Detect which cell encompasses the target text, then output its (x, y) center coordinate. 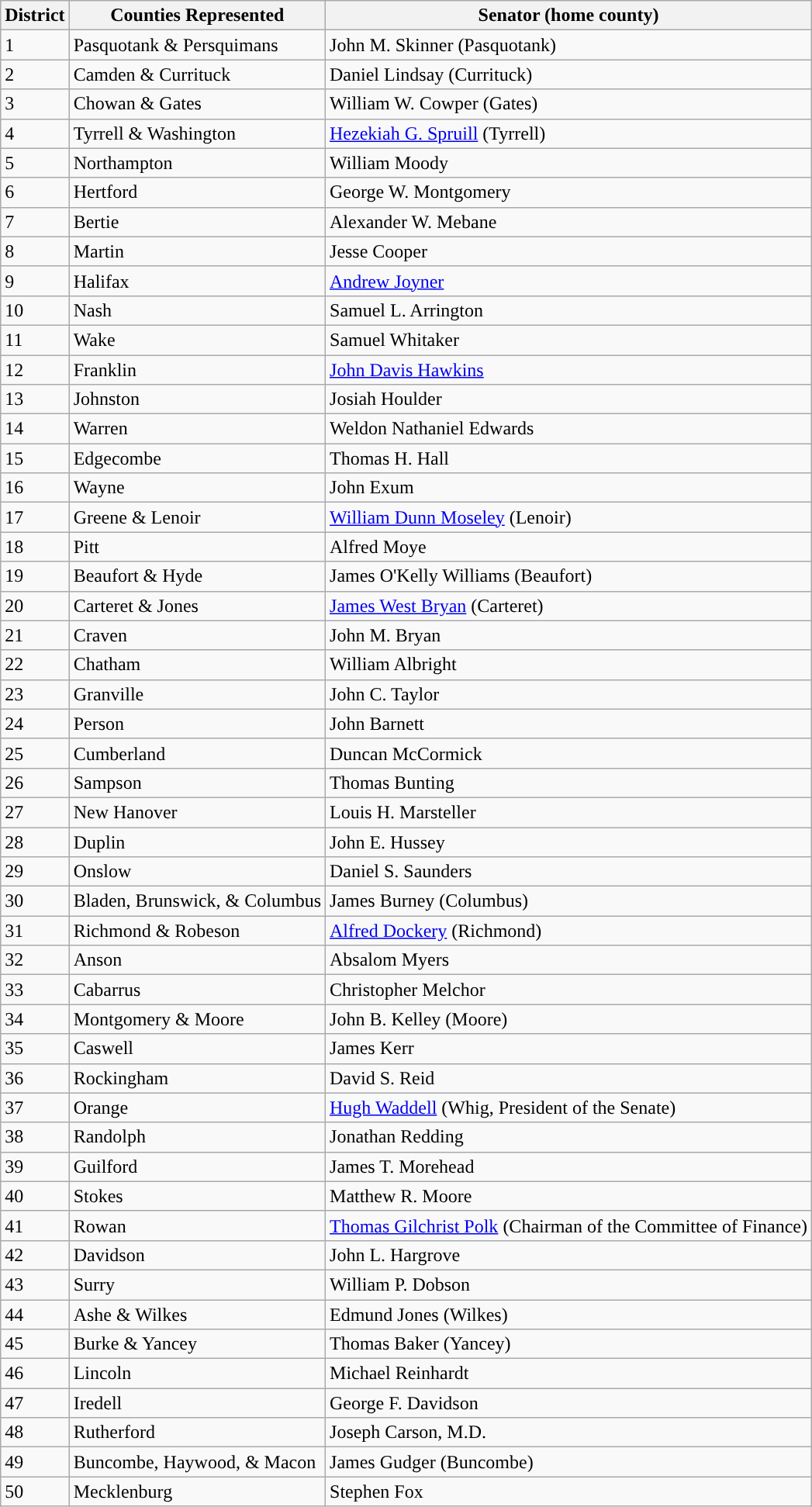
40 (35, 1196)
Christopher Melchor (569, 990)
Weldon Nathaniel Edwards (569, 429)
Samuel L. Arrington (569, 310)
Daniel S. Saunders (569, 872)
Jonathan Redding (569, 1137)
45 (35, 1344)
Caswell (197, 1049)
Montgomery & Moore (197, 1019)
James T. Morehead (569, 1167)
Michael Reinhardt (569, 1374)
49 (35, 1462)
33 (35, 990)
William Dunn Moseley (Lenoir) (569, 517)
Josiah Houlder (569, 399)
Alfred Moye (569, 547)
David S. Reid (569, 1078)
Richmond & Robeson (197, 931)
Counties Represented (197, 16)
Tyrrell & Washington (197, 133)
27 (35, 812)
22 (35, 665)
District (35, 16)
2 (35, 74)
Senator (home county) (569, 16)
Buncombe, Haywood, & Macon (197, 1462)
47 (35, 1403)
Guilford (197, 1167)
John M. Bryan (569, 635)
Bertie (197, 222)
Alexander W. Mebane (569, 222)
Thomas Baker (Yancey) (569, 1344)
48 (35, 1433)
Halifax (197, 281)
10 (35, 310)
Johnston (197, 399)
Hezekiah G. Spruill (Tyrrell) (569, 133)
James West Bryan (Carteret) (569, 606)
16 (35, 488)
Andrew Joyner (569, 281)
20 (35, 606)
James Burney (Columbus) (569, 901)
36 (35, 1078)
32 (35, 960)
Lincoln (197, 1374)
Rockingham (197, 1078)
Ashe & Wilkes (197, 1315)
John Davis Hawkins (569, 370)
John Exum (569, 488)
Martin (197, 251)
39 (35, 1167)
Edmund Jones (Wilkes) (569, 1315)
34 (35, 1019)
Chowan & Gates (197, 104)
35 (35, 1049)
Edgecombe (197, 458)
6 (35, 192)
15 (35, 458)
30 (35, 901)
George F. Davidson (569, 1403)
Anson (197, 960)
17 (35, 517)
Nash (197, 310)
37 (35, 1108)
Cabarrus (197, 990)
Beaufort & Hyde (197, 576)
44 (35, 1315)
Davidson (197, 1255)
Thomas Gilchrist Polk (Chairman of the Committee of Finance) (569, 1225)
George W. Montgomery (569, 192)
James Kerr (569, 1049)
Rowan (197, 1225)
7 (35, 222)
John Barnett (569, 724)
Hertford (197, 192)
Person (197, 724)
21 (35, 635)
5 (35, 163)
Pitt (197, 547)
Cumberland (197, 753)
Burke & Yancey (197, 1344)
Alfred Dockery (Richmond) (569, 931)
19 (35, 576)
13 (35, 399)
James O'Kelly Williams (Beaufort) (569, 576)
Wayne (197, 488)
William W. Cowper (Gates) (569, 104)
12 (35, 370)
Warren (197, 429)
Daniel Lindsay (Currituck) (569, 74)
Franklin (197, 370)
1 (35, 45)
26 (35, 783)
11 (35, 340)
Matthew R. Moore (569, 1196)
Craven (197, 635)
Granville (197, 694)
Iredell (197, 1403)
9 (35, 281)
John B. Kelley (Moore) (569, 1019)
Pasquotank & Persquimans (197, 45)
Greene & Lenoir (197, 517)
Samuel Whitaker (569, 340)
28 (35, 842)
Northampton (197, 163)
24 (35, 724)
John C. Taylor (569, 694)
Hugh Waddell (Whig, President of the Senate) (569, 1108)
50 (35, 1491)
John E. Hussey (569, 842)
14 (35, 429)
Orange (197, 1108)
John M. Skinner (Pasquotank) (569, 45)
Wake (197, 340)
Joseph Carson, M.D. (569, 1433)
Mecklenburg (197, 1491)
Surry (197, 1284)
42 (35, 1255)
William Albright (569, 665)
Bladen, Brunswick, & Columbus (197, 901)
Jesse Cooper (569, 251)
Camden & Currituck (197, 74)
Duplin (197, 842)
William Moody (569, 163)
23 (35, 694)
31 (35, 931)
Randolph (197, 1137)
43 (35, 1284)
41 (35, 1225)
46 (35, 1374)
18 (35, 547)
Absalom Myers (569, 960)
38 (35, 1137)
Stokes (197, 1196)
4 (35, 133)
3 (35, 104)
29 (35, 872)
Thomas Bunting (569, 783)
Rutherford (197, 1433)
John L. Hargrove (569, 1255)
Duncan McCormick (569, 753)
James Gudger (Buncombe) (569, 1462)
Louis H. Marsteller (569, 812)
25 (35, 753)
New Hanover (197, 812)
8 (35, 251)
William P. Dobson (569, 1284)
Chatham (197, 665)
Thomas H. Hall (569, 458)
Stephen Fox (569, 1491)
Onslow (197, 872)
Carteret & Jones (197, 606)
Sampson (197, 783)
